Search for the cell housing the specified text and yield its (X, Y) center coordinate. 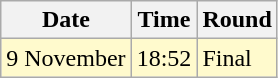
18:52 (164, 58)
9 November (66, 58)
Round (237, 20)
Final (237, 58)
Time (164, 20)
Date (66, 20)
